For the text-containing cell, return its midpoint in [X, Y] coordinate format. 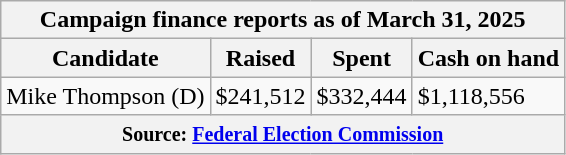
Candidate [106, 58]
Raised [260, 58]
$241,512 [260, 96]
Source: Federal Election Commission [283, 134]
$1,118,556 [488, 96]
Spent [362, 58]
Campaign finance reports as of March 31, 2025 [283, 20]
Cash on hand [488, 58]
Mike Thompson (D) [106, 96]
$332,444 [362, 96]
